Search for the cell housing the specified text and yield its (X, Y) center coordinate. 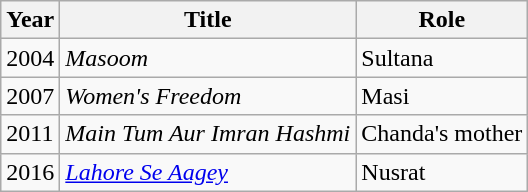
Sultana (442, 58)
2016 (30, 172)
2007 (30, 96)
Year (30, 20)
Main Tum Aur Imran Hashmi (208, 134)
Chanda's mother (442, 134)
Role (442, 20)
Title (208, 20)
Masi (442, 96)
Masoom (208, 58)
2004 (30, 58)
Lahore Se Aagey (208, 172)
Nusrat (442, 172)
Women's Freedom (208, 96)
2011 (30, 134)
